Locate the cell with the specified text and output its (x, y) center coordinate. 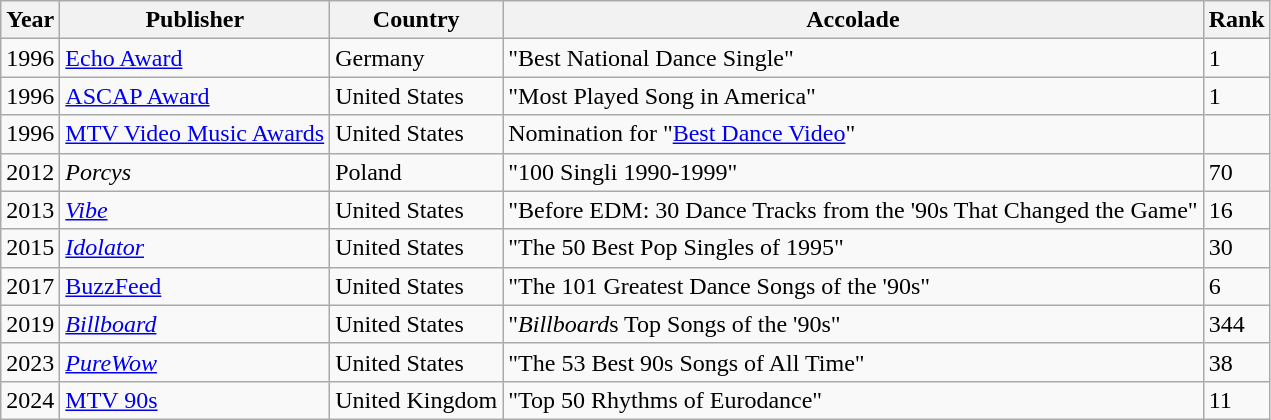
"Most Played Song in America" (853, 96)
2024 (30, 400)
"Billboards Top Songs of the '90s" (853, 324)
2015 (30, 248)
ASCAP Award (195, 96)
Nomination for "Best Dance Video" (853, 134)
Porcys (195, 172)
"The 50 Best Pop Singles of 1995" (853, 248)
Idolator (195, 248)
BuzzFeed (195, 286)
Echo Award (195, 58)
"The 53 Best 90s Songs of All Time" (853, 362)
2019 (30, 324)
Billboard (195, 324)
PureWow (195, 362)
11 (1236, 400)
MTV Video Music Awards (195, 134)
16 (1236, 210)
2012 (30, 172)
"The 101 Greatest Dance Songs of the '90s" (853, 286)
2023 (30, 362)
Rank (1236, 20)
6 (1236, 286)
Germany (416, 58)
Accolade (853, 20)
344 (1236, 324)
2017 (30, 286)
"100 Singli 1990-1999" (853, 172)
Country (416, 20)
"Best National Dance Single" (853, 58)
2013 (30, 210)
Year (30, 20)
United Kingdom (416, 400)
"Top 50 Rhythms of Eurodance" (853, 400)
Publisher (195, 20)
70 (1236, 172)
"Before EDM: 30 Dance Tracks from the '90s That Changed the Game" (853, 210)
30 (1236, 248)
MTV 90s (195, 400)
Poland (416, 172)
Vibe (195, 210)
38 (1236, 362)
